Scan for the cell matching the given text and deliver its [x, y] coordinate at center. 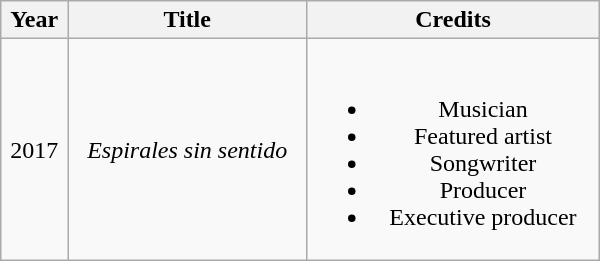
2017 [34, 150]
MusicianFeatured artistSongwriterProducerExecutive producer [454, 150]
Title [188, 20]
Year [34, 20]
Espirales sin sentido [188, 150]
Credits [454, 20]
